Find where the given text appears and provide that cell's center as [x, y] coordinate. 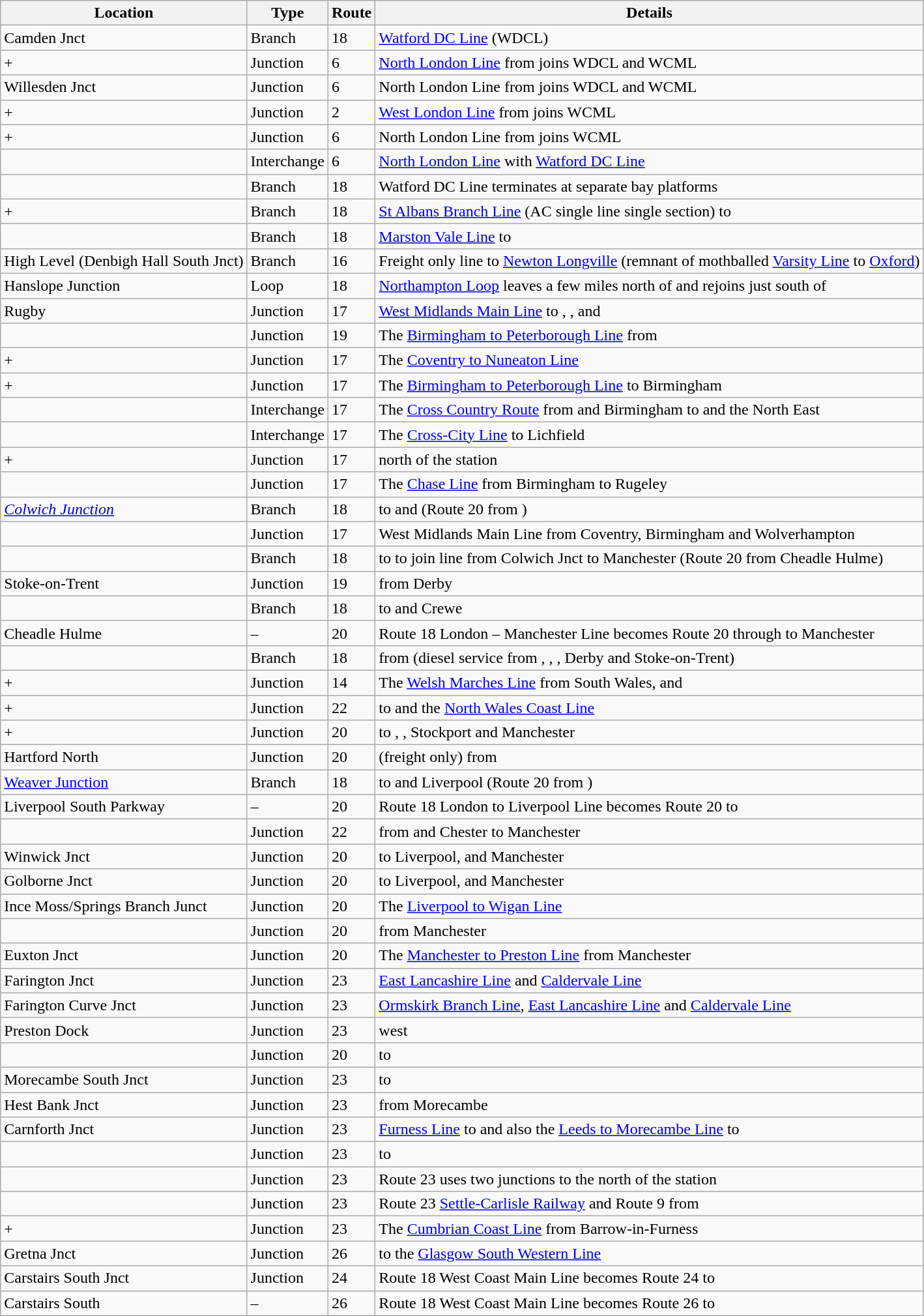
The Liverpool to Wigan Line [649, 906]
north of the station [649, 460]
Hest Bank Jnct [124, 1105]
Ormskirk Branch Line, East Lancashire Line and Caldervale Line [649, 1005]
The Birmingham to Peterborough Line from [649, 336]
Loop [287, 285]
Freight only line to Newton Longville (remnant of mothballed Varsity Line to Oxford) [649, 261]
High Level (Denbigh Hall South Jnct) [124, 261]
Route 23 Settle-Carlisle Railway and Route 9 from [649, 1204]
Winwick Jnct [124, 856]
Colwich Junction [124, 509]
to and Crewe [649, 608]
Liverpool South Parkway [124, 807]
The Chase Line from Birmingham to Rugeley [649, 484]
Weaver Junction [124, 782]
West Midlands Main Line from Coventry, Birmingham and Wolverhampton [649, 534]
West Midlands Main Line to , , and [649, 311]
The Cross Country Route from and Birmingham to and the North East [649, 410]
Carnforth Jnct [124, 1130]
Gretna Jnct [124, 1253]
The Cumbrian Coast Line from Barrow-in-Furness [649, 1229]
Morecambe South Jnct [124, 1079]
St Albans Branch Line (AC single line single section) to [649, 211]
16 [351, 261]
to and Liverpool (Route 20 from ) [649, 782]
to , , Stockport and Manchester [649, 733]
to to join line from Colwich Jnct to Manchester (Route 20 from Cheadle Hulme) [649, 559]
to and (Route 20 from ) [649, 509]
Camden Jnct [124, 38]
Details [649, 13]
24 [351, 1278]
Cheadle Hulme [124, 633]
The Coventry to Nuneaton Line [649, 360]
Hanslope Junction [124, 285]
Watford DC Line terminates at separate bay platforms [649, 186]
Carstairs South [124, 1303]
Route 23 uses two junctions to the north of the station [649, 1179]
14 [351, 682]
Ince Moss/Springs Branch Junct [124, 906]
Hartford North [124, 757]
Stoke-on-Trent [124, 583]
Preston Dock [124, 1030]
Carstairs South Jnct [124, 1278]
Furness Line to and also the Leeds to Morecambe Line to [649, 1130]
Location [124, 13]
Type [287, 13]
Route 18 London to Liverpool Line becomes Route 20 to [649, 807]
west [649, 1030]
Marston Vale Line to [649, 236]
The Cross-City Line to Lichfield [649, 435]
Route 18 West Coast Main Line becomes Route 24 to [649, 1278]
East Lancashire Line and Caldervale Line [649, 980]
Rugby [124, 311]
Watford DC Line (WDCL) [649, 38]
Farington Curve Jnct [124, 1005]
2 [351, 112]
West London Line from joins WCML [649, 112]
Route 18 London – Manchester Line becomes Route 20 through to Manchester [649, 633]
The Birmingham to Peterborough Line to Birmingham [649, 385]
The Welsh Marches Line from South Wales, and [649, 682]
from Manchester [649, 931]
North London Line from joins WCML [649, 137]
North London Line with Watford DC Line [649, 162]
from Morecambe [649, 1105]
to the Glasgow South Western Line [649, 1253]
Route [351, 13]
Northampton Loop leaves a few miles north of and rejoins just south of [649, 285]
from Derby [649, 583]
Route 18 West Coast Main Line becomes Route 26 to [649, 1303]
Euxton Jnct [124, 956]
Farington Jnct [124, 980]
The Manchester to Preston Line from Manchester [649, 956]
(freight only) from [649, 757]
from (diesel service from , , , Derby and Stoke-on-Trent) [649, 658]
to and the North Wales Coast Line [649, 707]
Golborne Jnct [124, 881]
from and Chester to Manchester [649, 832]
Willesden Jnct [124, 87]
